Capture the cell that displays the provided text and extract its [x, y] central coordinate. 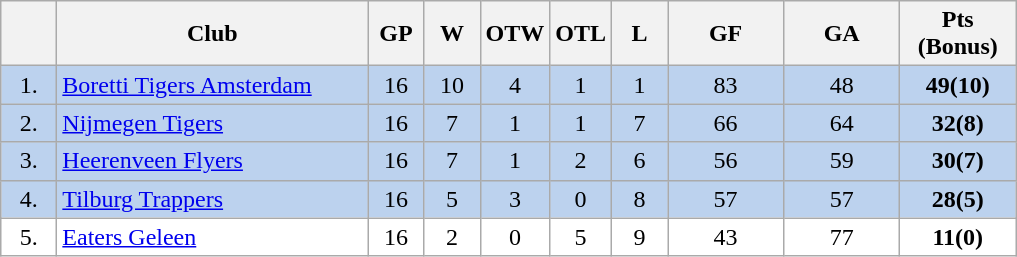
Nijmegen Tigers [212, 123]
W [452, 34]
10 [452, 85]
66 [726, 123]
30(7) [958, 161]
4 [515, 85]
3 [515, 199]
L [640, 34]
GP [396, 34]
59 [842, 161]
4. [29, 199]
Tilburg Trappers [212, 199]
43 [726, 237]
GF [726, 34]
Heerenveen Flyers [212, 161]
6 [640, 161]
9 [640, 237]
77 [842, 237]
5. [29, 237]
OTW [515, 34]
2. [29, 123]
Boretti Tigers Amsterdam [212, 85]
83 [726, 85]
1. [29, 85]
48 [842, 85]
GA [842, 34]
56 [726, 161]
32(8) [958, 123]
64 [842, 123]
3. [29, 161]
11(0) [958, 237]
49(10) [958, 85]
8 [640, 199]
Eaters Geleen [212, 237]
28(5) [958, 199]
Club [212, 34]
OTL [581, 34]
Pts (Bonus) [958, 34]
